Detect which cell encompasses the target text, then output its (x, y) center coordinate. 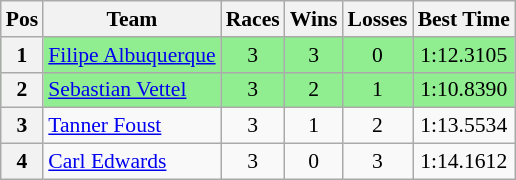
Best Time (464, 19)
1:10.8390 (464, 90)
Carl Edwards (132, 162)
Pos (22, 19)
Sebastian Vettel (132, 90)
Tanner Foust (132, 126)
1:14.1612 (464, 162)
1:12.3105 (464, 55)
1:13.5534 (464, 126)
Filipe Albuquerque (132, 55)
Losses (377, 19)
Wins (314, 19)
4 (22, 162)
Team (132, 19)
Races (253, 19)
